Scan for the cell matching the given text and deliver its [X, Y] coordinate at center. 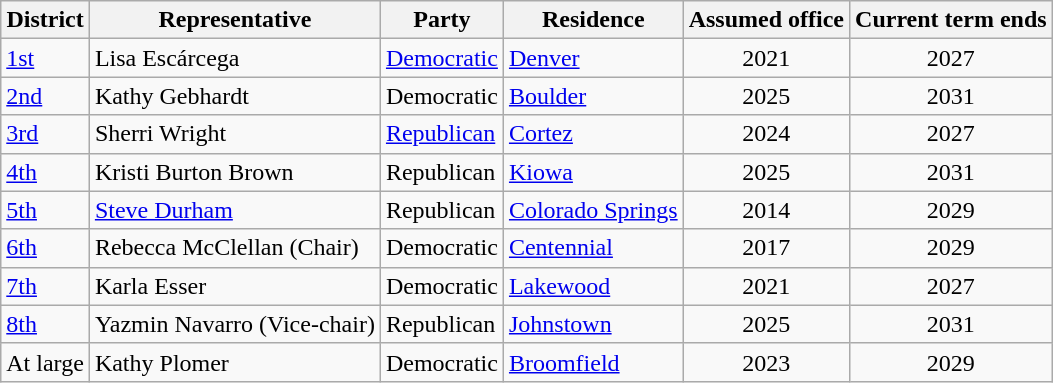
District [46, 20]
At large [46, 362]
Broomfield [593, 362]
3rd [46, 134]
Lakewood [593, 286]
2023 [766, 362]
Steve Durham [234, 210]
Kathy Plomer [234, 362]
Colorado Springs [593, 210]
Kristi Burton Brown [234, 172]
Johnstown [593, 324]
Boulder [593, 96]
Rebecca McClellan (Chair) [234, 248]
Representative [234, 20]
Residence [593, 20]
Sherri Wright [234, 134]
2014 [766, 210]
2024 [766, 134]
Centennial [593, 248]
2017 [766, 248]
Assumed office [766, 20]
2nd [46, 96]
7th [46, 286]
Current term ends [952, 20]
Party [442, 20]
Kathy Gebhardt [234, 96]
1st [46, 58]
Denver [593, 58]
Cortez [593, 134]
5th [46, 210]
Karla Esser [234, 286]
6th [46, 248]
4th [46, 172]
Lisa Escárcega [234, 58]
Kiowa [593, 172]
Yazmin Navarro (Vice-chair) [234, 324]
8th [46, 324]
